Find where the given text appears and provide that cell's center as [X, Y] coordinate. 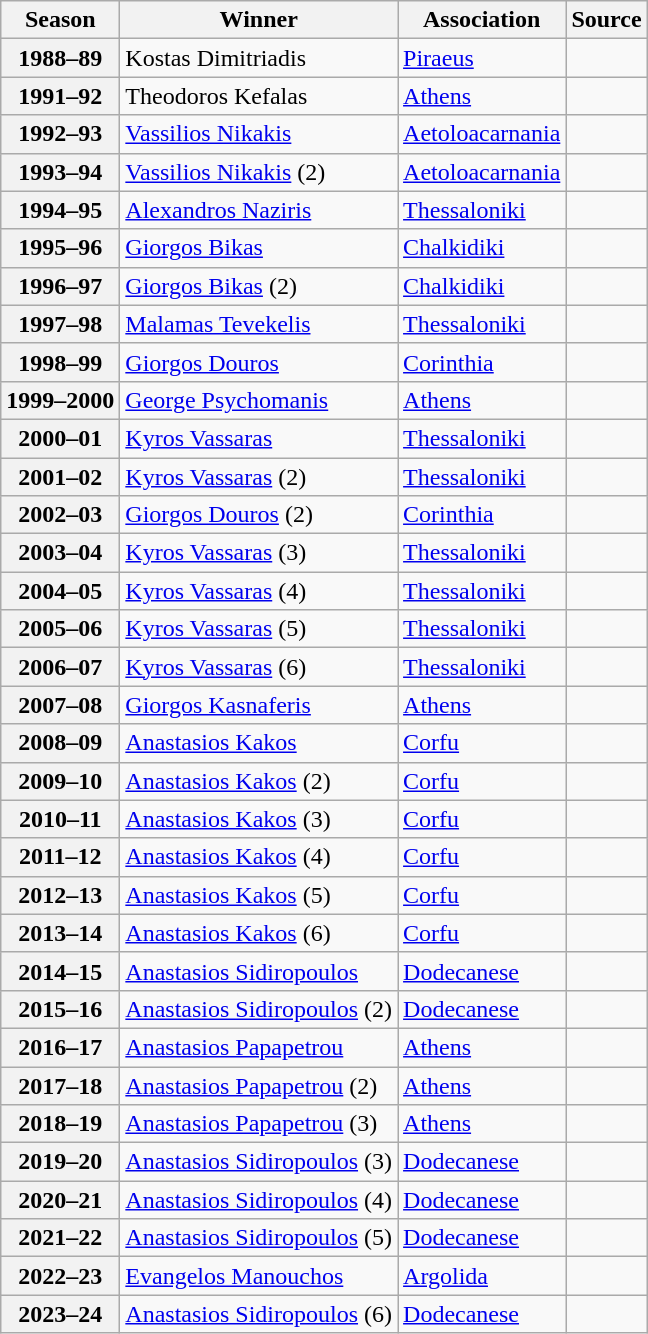
Anastasios Sidiropoulos (6) [259, 1314]
2001–02 [60, 477]
Evangelos Manouchos [259, 1276]
Anastasios Kakos (5) [259, 895]
Anastasios Kakos (4) [259, 857]
2002–03 [60, 515]
Season [60, 20]
Vassilios Nikakis (2) [259, 172]
2016–17 [60, 1047]
Kostas Dimitriadis [259, 58]
1993–94 [60, 172]
Anastasios Sidiropoulos (5) [259, 1238]
1992–93 [60, 134]
Kyros Vassaras (2) [259, 477]
2006–07 [60, 667]
Kyros Vassaras (3) [259, 553]
George Psychomanis [259, 400]
2009–10 [60, 781]
Alexandros Naziris [259, 210]
Piraeus [482, 58]
Kyros Vassaras (5) [259, 629]
Kyros Vassaras (6) [259, 667]
Argolida [482, 1276]
2005–06 [60, 629]
Kyros Vassaras (4) [259, 591]
2013–14 [60, 933]
Giorgos Douros (2) [259, 515]
2017–18 [60, 1085]
1997–98 [60, 324]
2007–08 [60, 705]
Anastasios Papapetrou [259, 1047]
Theodoros Kefalas [259, 96]
Winner [259, 20]
Anastasios Papapetrou (3) [259, 1124]
1996–97 [60, 286]
Anastasios Papapetrou (2) [259, 1085]
Anastasios Kakos (6) [259, 933]
2004–05 [60, 591]
2015–16 [60, 1009]
Malamas Tevekelis [259, 324]
2020–21 [60, 1200]
2019–20 [60, 1162]
Anastasios Kakos [259, 743]
1994–95 [60, 210]
2022–23 [60, 1276]
2021–22 [60, 1238]
Giorgos Bikas (2) [259, 286]
Anastasios Sidiropoulos (3) [259, 1162]
Anastasios Sidiropoulos (2) [259, 1009]
Association [482, 20]
2011–12 [60, 857]
Source [606, 20]
2023–24 [60, 1314]
1988–89 [60, 58]
2014–15 [60, 971]
Giorgos Douros [259, 362]
Anastasios Kakos (3) [259, 819]
Anastasios Sidiropoulos [259, 971]
1998–99 [60, 362]
Anastasios Sidiropoulos (4) [259, 1200]
1999–2000 [60, 400]
2000–01 [60, 438]
2012–13 [60, 895]
1995–96 [60, 248]
Kyros Vassaras [259, 438]
Anastasios Kakos (2) [259, 781]
2003–04 [60, 553]
1991–92 [60, 96]
2010–11 [60, 819]
Vassilios Nikakis [259, 134]
2008–09 [60, 743]
2018–19 [60, 1124]
Giorgos Bikas [259, 248]
Giorgos Kasnaferis [259, 705]
